Extract the [x, y] coordinate from the center of the cell holding the provided text.  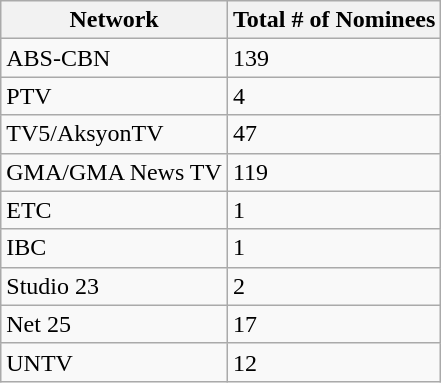
4 [334, 96]
UNTV [114, 362]
139 [334, 58]
17 [334, 324]
12 [334, 362]
ETC [114, 210]
Total # of Nominees [334, 20]
2 [334, 286]
Studio 23 [114, 286]
TV5/AksyonTV [114, 134]
Network [114, 20]
47 [334, 134]
119 [334, 172]
ABS-CBN [114, 58]
PTV [114, 96]
IBC [114, 248]
GMA/GMA News TV [114, 172]
Net 25 [114, 324]
